Detect which cell encompasses the target text, then output its (X, Y) center coordinate. 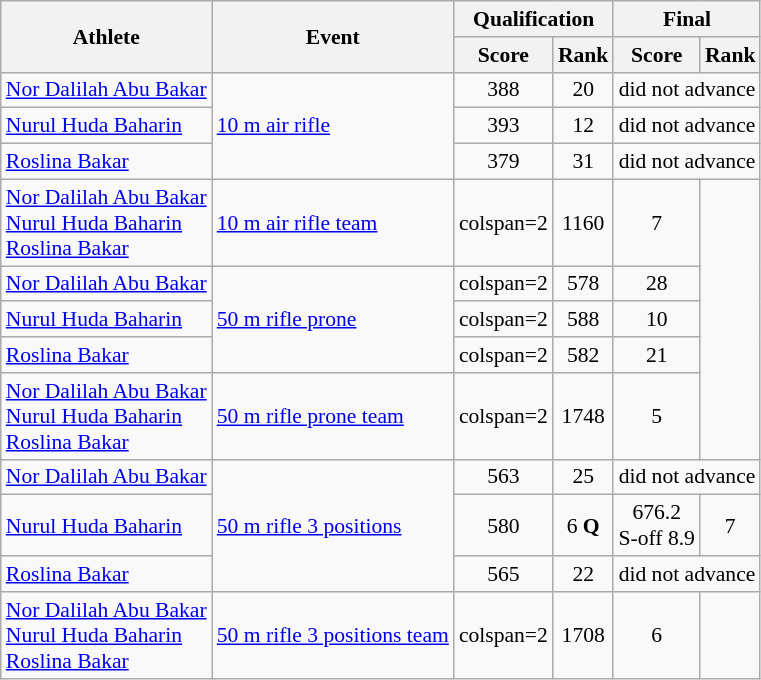
50 m rifle prone team (333, 416)
Qualification (534, 19)
Final (686, 19)
676.2S-off 8.9 (656, 526)
578 (584, 284)
50 m rifle 3 positions (333, 525)
582 (584, 355)
1160 (584, 222)
6 Q (584, 526)
379 (504, 162)
393 (504, 126)
Event (333, 36)
10 m air rifle (333, 126)
50 m rifle prone (333, 320)
5 (656, 416)
25 (584, 477)
388 (504, 90)
563 (504, 477)
1708 (584, 636)
50 m rifle 3 positions team (333, 636)
10 (656, 320)
20 (584, 90)
21 (656, 355)
31 (584, 162)
28 (656, 284)
22 (584, 574)
Athlete (106, 36)
565 (504, 574)
1748 (584, 416)
12 (584, 126)
6 (656, 636)
588 (584, 320)
10 m air rifle team (333, 222)
580 (504, 526)
